Find where the given text appears and provide that cell's center as (X, Y) coordinate. 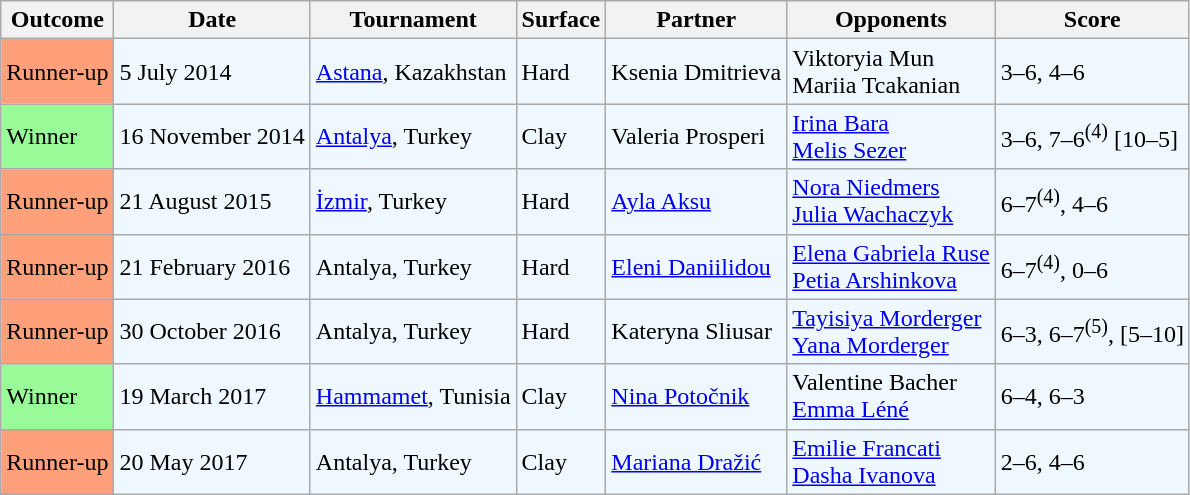
Irina Bara Melis Sezer (891, 136)
6–3, 6–7(5), [5–10] (1092, 332)
20 May 2017 (212, 462)
6–7(4), 4–6 (1092, 202)
Nora Niedmers Julia Wachaczyk (891, 202)
6–4, 6–3 (1092, 396)
Kateryna Sliusar (696, 332)
Ayla Aksu (696, 202)
3–6, 4–6 (1092, 72)
19 March 2017 (212, 396)
Opponents (891, 20)
Surface (561, 20)
Partner (696, 20)
Date (212, 20)
Viktoryia Mun Mariia Tcakanian (891, 72)
Ksenia Dmitrieva (696, 72)
21 February 2016 (212, 266)
21 August 2015 (212, 202)
Valentine Bacher Emma Léné (891, 396)
3–6, 7–6(4) [10–5] (1092, 136)
6–7(4), 0–6 (1092, 266)
Nina Potočnik (696, 396)
16 November 2014 (212, 136)
Tournament (413, 20)
Eleni Daniilidou (696, 266)
Emilie Francati Dasha Ivanova (891, 462)
İzmir, Turkey (413, 202)
Outcome (58, 20)
Elena Gabriela Ruse Petia Arshinkova (891, 266)
30 October 2016 (212, 332)
Valeria Prosperi (696, 136)
Hammamet, Tunisia (413, 396)
Astana, Kazakhstan (413, 72)
Score (1092, 20)
Mariana Dražić (696, 462)
Tayisiya Morderger Yana Morderger (891, 332)
2–6, 4–6 (1092, 462)
5 July 2014 (212, 72)
